Scan for the cell matching the given text and deliver its [x, y] coordinate at center. 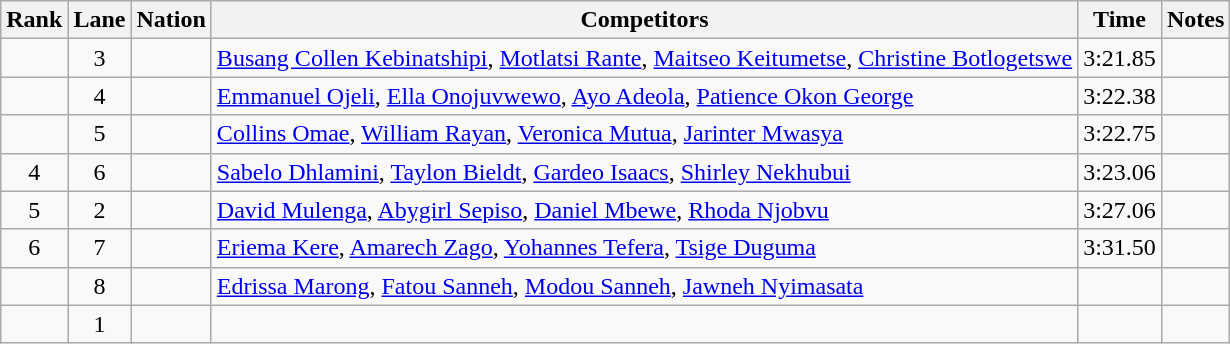
3:21.85 [1120, 58]
Time [1120, 20]
3:23.06 [1120, 172]
Emmanuel Ojeli, Ella Onojuvwewo, Ayo Adeola, Patience Okon George [644, 96]
Competitors [644, 20]
3:27.06 [1120, 210]
Collins Omae, William Rayan, Veronica Mutua, Jarinter Mwasya [644, 134]
Sabelo Dhlamini, Taylon Bieldt, Gardeo Isaacs, Shirley Nekhubui [644, 172]
1 [100, 324]
7 [100, 248]
Notes [1195, 20]
3:22.38 [1120, 96]
Lane [100, 20]
Edrissa Marong, Fatou Sanneh, Modou Sanneh, Jawneh Nyimasata [644, 286]
3 [100, 58]
Rank [34, 20]
2 [100, 210]
David Mulenga, Abygirl Sepiso, Daniel Mbewe, Rhoda Njobvu [644, 210]
Nation [171, 20]
Busang Collen Kebinatshipi, Motlatsi Rante, Maitseo Keitumetse, Christine Botlogetswe [644, 58]
3:31.50 [1120, 248]
3:22.75 [1120, 134]
Eriema Kere, Amarech Zago, Yohannes Tefera, Tsige Duguma [644, 248]
8 [100, 286]
